Return [X, Y] of the center of cell containing provided text 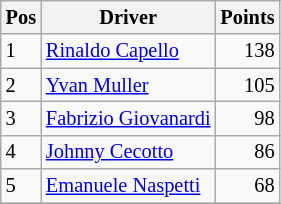
Yvan Muller [128, 85]
5 [21, 186]
86 [247, 152]
Fabrizio Giovanardi [128, 118]
138 [247, 51]
Johnny Cecotto [128, 152]
4 [21, 152]
Rinaldo Capello [128, 51]
Pos [21, 17]
3 [21, 118]
Emanuele Naspetti [128, 186]
1 [21, 51]
Driver [128, 17]
2 [21, 85]
68 [247, 186]
105 [247, 85]
Points [247, 17]
98 [247, 118]
